Return [X, Y] of the center of cell containing provided text 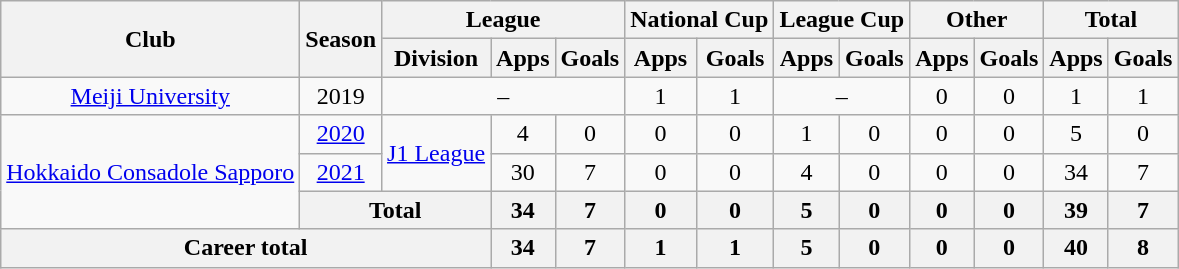
2019 [341, 96]
Meiji University [150, 96]
League Cup [842, 20]
39 [1076, 210]
2021 [341, 172]
Other [977, 20]
Season [341, 39]
40 [1076, 248]
National Cup [700, 20]
Club [150, 39]
Hokkaido Consadole Sapporo [150, 172]
Division [436, 58]
2020 [341, 134]
8 [1143, 248]
J1 League [436, 153]
League [504, 20]
30 [523, 172]
Career total [246, 248]
